Pinpoint the cell where the given text exists, returning its (X, Y) midpoint coordinate. 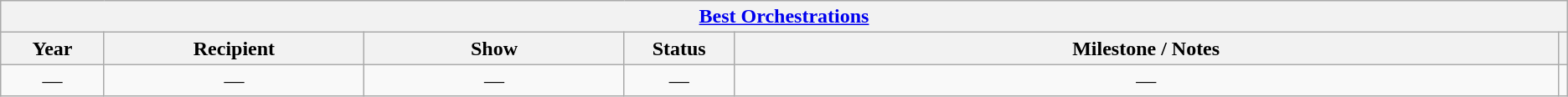
Status (678, 48)
Show (494, 48)
Year (52, 48)
Recipient (235, 48)
Milestone / Notes (1146, 48)
Best Orchestrations (784, 17)
